For the text-containing cell, return its midpoint in [x, y] coordinate format. 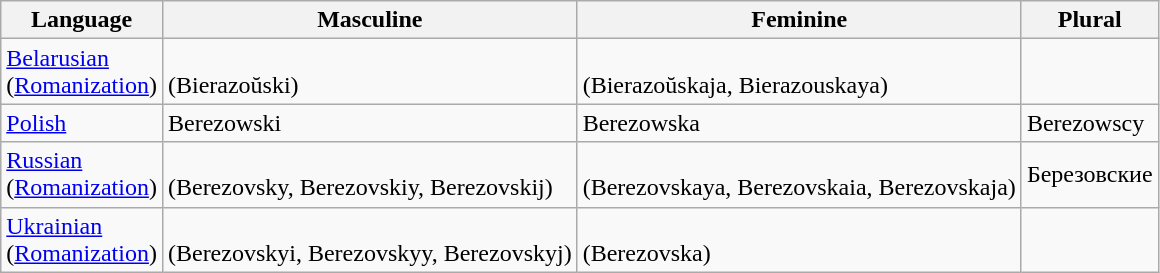
Березовские [1090, 174]
Berezowska [799, 123]
Berezowscy [1090, 123]
Russian (Romanization) [82, 174]
(Bierazoŭski) [370, 72]
Berezowski [370, 123]
Ukrainian (Romanization) [82, 240]
(Berezovsky, Berezovskiy, Berezovskij) [370, 174]
Polish [82, 123]
Language [82, 20]
Belarusian (Romanization) [82, 72]
(Berezovskyi, Berezovskyy, Berezovskyj) [370, 240]
Feminine [799, 20]
Plural [1090, 20]
(Berezovskaya, Berezovskaia, Berezovskaja) [799, 174]
(Berezovska) [799, 240]
(Bierazoŭskaja, Bierazouskaya) [799, 72]
Masculine [370, 20]
